From the cell containing the given text, extract its center point as (x, y) coordinate. 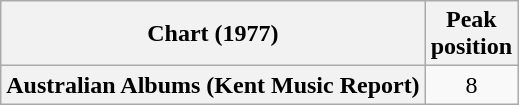
Australian Albums (Kent Music Report) (213, 85)
Chart (1977) (213, 34)
8 (471, 85)
Peakposition (471, 34)
